For the text-containing cell, return its midpoint in [X, Y] coordinate format. 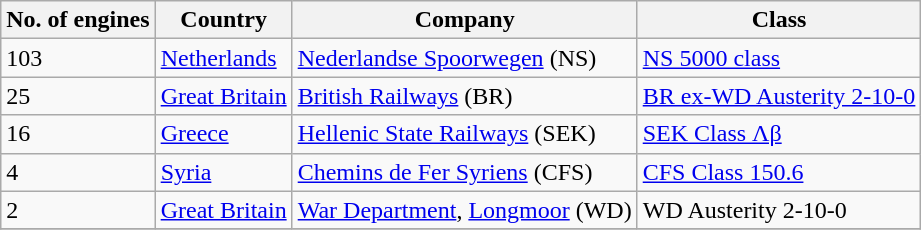
25 [78, 96]
War Department, Longmoor (WD) [464, 210]
NS 5000 class [779, 58]
British Railways (BR) [464, 96]
Company [464, 20]
CFS Class 150.6 [779, 172]
Greece [224, 134]
WD Austerity 2-10-0 [779, 210]
Hellenic State Railways (SEK) [464, 134]
Netherlands [224, 58]
103 [78, 58]
4 [78, 172]
BR ex-WD Austerity 2-10-0 [779, 96]
Syria [224, 172]
16 [78, 134]
No. of engines [78, 20]
Chemins de Fer Syriens (CFS) [464, 172]
Class [779, 20]
SEK Class Λβ [779, 134]
Country [224, 20]
2 [78, 210]
Nederlandse Spoorwegen (NS) [464, 58]
